Extract the (x, y) coordinate from the center of the cell holding the provided text.  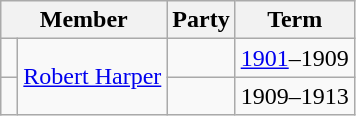
Party (201, 20)
1901–1909 (294, 58)
Member (84, 20)
1909–1913 (294, 96)
Term (294, 20)
Robert Harper (92, 77)
